Identify which cell holds the provided text, then report its [X, Y] central coordinate. 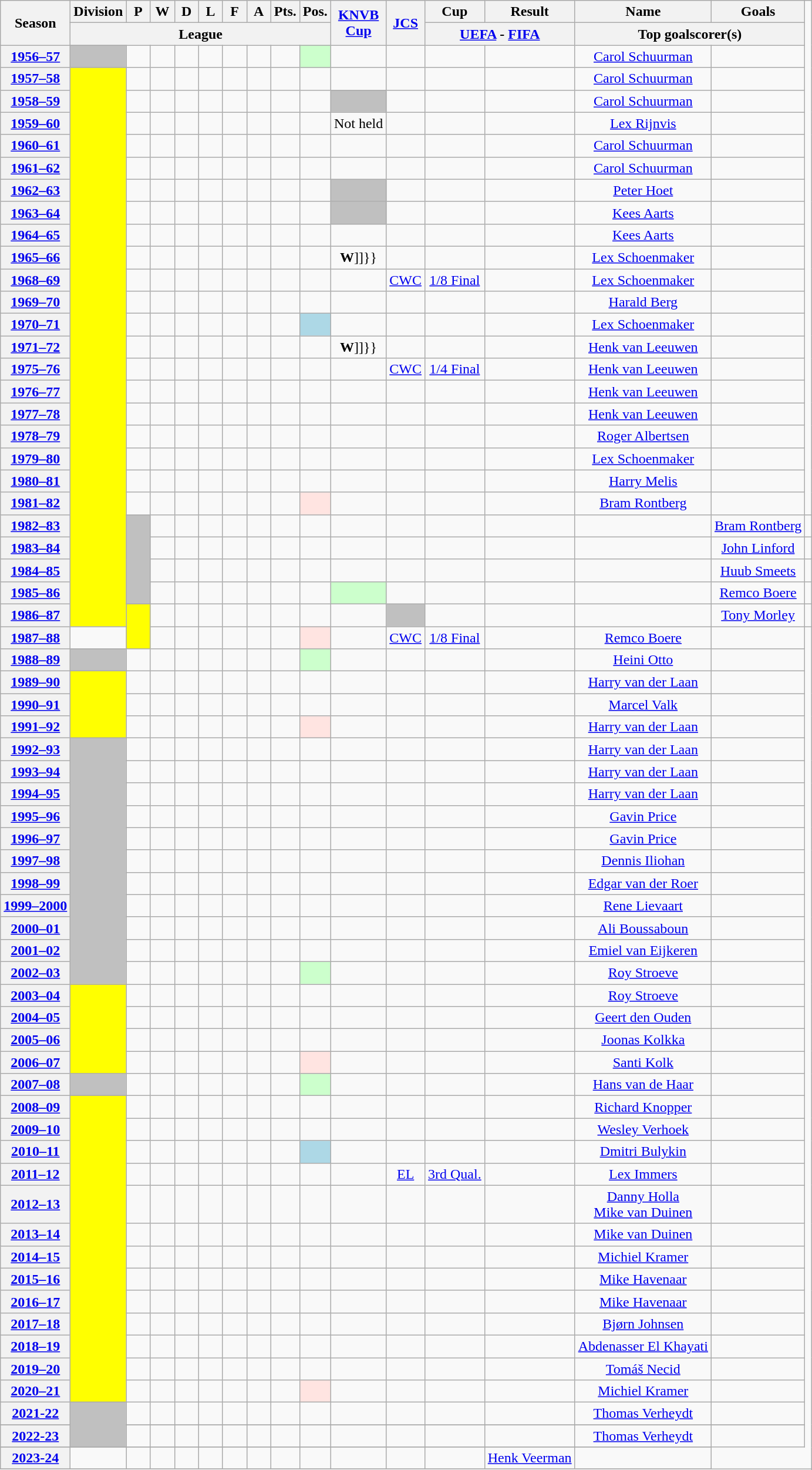
2003–04 [35, 995]
Harry Melis [643, 481]
2015–16 [35, 1279]
2022-23 [35, 1436]
2011–12 [35, 1174]
2017–18 [35, 1324]
Lex Rijnvis [643, 123]
1994–95 [35, 794]
1963–64 [35, 213]
Mike van Duinen [643, 1234]
1956–57 [35, 56]
2020–21 [35, 1391]
2014–15 [35, 1257]
2000–01 [35, 928]
2008–09 [35, 1107]
1986–87 [35, 615]
1/4 Final [455, 369]
2009–10 [35, 1129]
1958–59 [35, 101]
1999–2000 [35, 906]
Bjørn Johnsen [643, 1324]
Dmitri Bulykin [643, 1152]
Result [530, 12]
UEFA - FIFA [500, 34]
1977–78 [35, 414]
1968–69 [35, 280]
1988–89 [35, 660]
2019–20 [35, 1369]
Tony Morley [757, 615]
1957–58 [35, 79]
Tomáš Necid [643, 1369]
1979–80 [35, 459]
Pts. [285, 12]
Emiel van Eijkeren [643, 950]
2010–11 [35, 1152]
2018–19 [35, 1346]
KNVBCup [358, 23]
1991–92 [35, 727]
Huub Smeets [757, 570]
1990–91 [35, 705]
1984–85 [35, 570]
Wesley Verhoek [643, 1129]
1960–61 [35, 146]
2006–07 [35, 1062]
1978–79 [35, 436]
1993–94 [35, 772]
2001–02 [35, 950]
A [258, 12]
2002–03 [35, 973]
Top goalscorer(s) [690, 34]
Not held [358, 123]
1961–62 [35, 168]
1969–70 [35, 302]
Cup [455, 12]
Goals [757, 12]
Henk Veerman [530, 1458]
1976–77 [35, 392]
Ali Boussaboun [643, 928]
1959–60 [35, 123]
1996–97 [35, 839]
Heini Otto [643, 660]
1985–86 [35, 593]
1989–90 [35, 682]
2007–08 [35, 1085]
1975–76 [35, 369]
Edgar van der Roer [643, 883]
Santi Kolk [643, 1062]
John Linford [757, 548]
2005–06 [35, 1040]
W [162, 12]
Geert den Ouden [643, 1018]
Hans van de Haar [643, 1085]
Name [643, 12]
Danny HollaMike van Duinen [643, 1204]
2021-22 [35, 1414]
L [210, 12]
Joonas Kolkka [643, 1040]
Division [99, 12]
1970–71 [35, 325]
Richard Knopper [643, 1107]
F [235, 12]
Dennis Iliohan [643, 861]
JCS [406, 23]
1983–84 [35, 548]
EL [406, 1174]
1992–93 [35, 749]
Harald Berg [643, 302]
League [201, 34]
1995–96 [35, 816]
1965–66 [35, 257]
1980–81 [35, 481]
1962–63 [35, 190]
Pos. [315, 12]
1964–65 [35, 235]
1987–88 [35, 637]
Season [35, 23]
Peter Hoet [643, 190]
Rene Lievaart [643, 906]
2013–14 [35, 1234]
Abdenasser El Khayati [643, 1346]
P [139, 12]
2012–13 [35, 1204]
1998–99 [35, 883]
Roger Albertsen [643, 436]
Marcel Valk [643, 705]
3rd Qual. [455, 1174]
1982–83 [35, 526]
2016–17 [35, 1301]
2004–05 [35, 1018]
1971–72 [35, 347]
D [187, 12]
2023-24 [35, 1458]
1997–98 [35, 861]
1981–82 [35, 503]
Lex Immers [643, 1174]
